Find where the given text appears and provide that cell's center as [X, Y] coordinate. 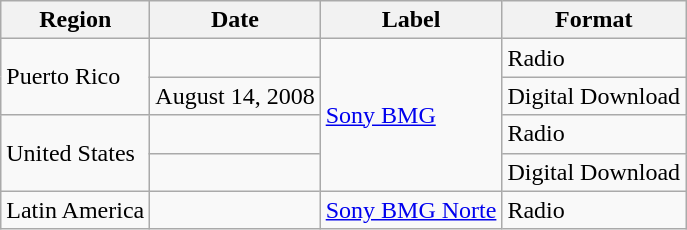
United States [76, 153]
Sony BMG Norte [411, 210]
Region [76, 20]
Label [411, 20]
Puerto Rico [76, 77]
August 14, 2008 [235, 96]
Latin America [76, 210]
Sony BMG [411, 115]
Date [235, 20]
Format [594, 20]
